Scan for the cell matching the given text and deliver its (X, Y) coordinate at center. 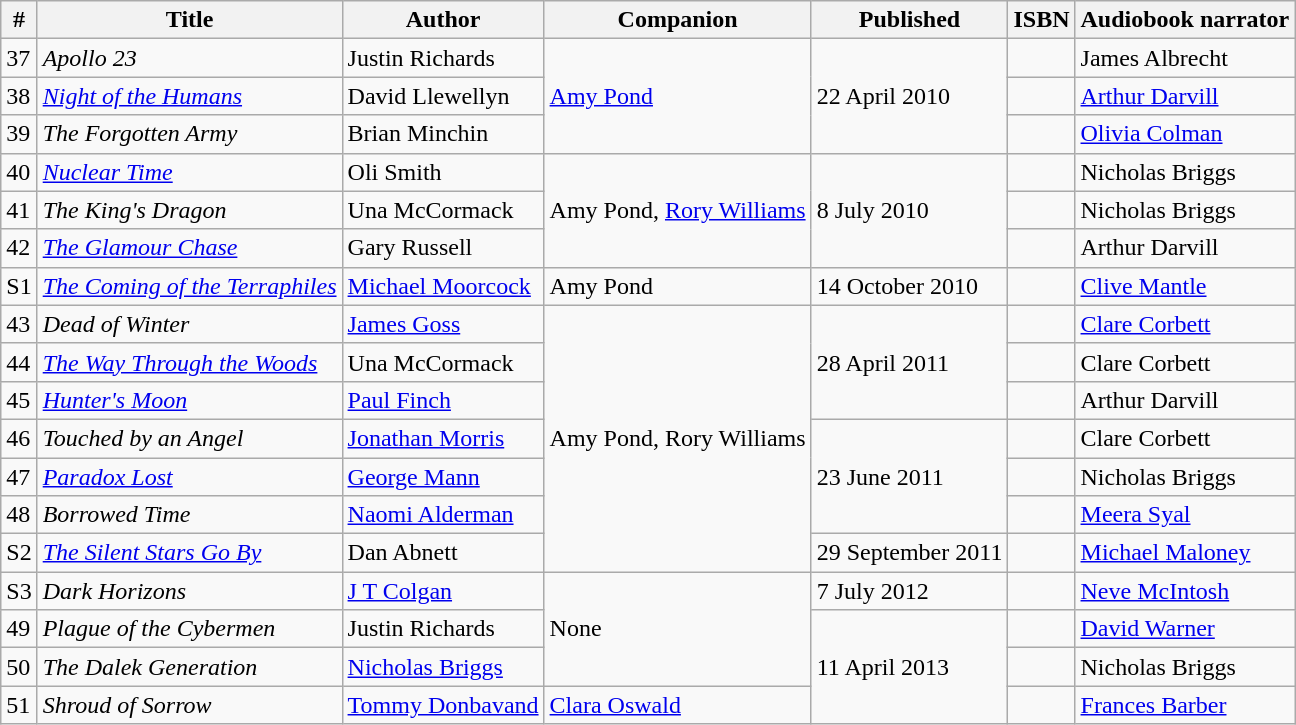
ISBN (1042, 20)
S2 (19, 553)
The King's Dragon (190, 210)
Companion (678, 20)
James Goss (443, 324)
David Warner (1185, 629)
Plague of the Cybermen (190, 629)
47 (19, 477)
Neve McIntosh (1185, 591)
Title (190, 20)
37 (19, 58)
14 October 2010 (910, 286)
40 (19, 172)
The Way Through the Woods (190, 362)
Paul Finch (443, 400)
Paradox Lost (190, 477)
Olivia Colman (1185, 134)
Dark Horizons (190, 591)
49 (19, 629)
22 April 2010 (910, 96)
23 June 2011 (910, 476)
43 (19, 324)
Frances Barber (1185, 705)
Brian Minchin (443, 134)
28 April 2011 (910, 362)
Dan Abnett (443, 553)
Author (443, 20)
The Forgotten Army (190, 134)
Published (910, 20)
James Albrecht (1185, 58)
None (678, 629)
39 (19, 134)
Meera Syal (1185, 515)
Michael Moorcock (443, 286)
38 (19, 96)
# (19, 20)
Tommy Donbavand (443, 705)
George Mann (443, 477)
Borrowed Time (190, 515)
The Silent Stars Go By (190, 553)
Jonathan Morris (443, 438)
Nuclear Time (190, 172)
50 (19, 667)
Dead of Winter (190, 324)
11 April 2013 (910, 667)
Naomi Alderman (443, 515)
Michael Maloney (1185, 553)
7 July 2012 (910, 591)
48 (19, 515)
Audiobook narrator (1185, 20)
Hunter's Moon (190, 400)
41 (19, 210)
29 September 2011 (910, 553)
Clive Mantle (1185, 286)
Apollo 23 (190, 58)
S1 (19, 286)
The Glamour Chase (190, 248)
Touched by an Angel (190, 438)
42 (19, 248)
The Dalek Generation (190, 667)
David Llewellyn (443, 96)
The Coming of the Terraphiles (190, 286)
46 (19, 438)
51 (19, 705)
Gary Russell (443, 248)
J T Colgan (443, 591)
45 (19, 400)
S3 (19, 591)
Oli Smith (443, 172)
Clara Oswald (678, 705)
44 (19, 362)
8 July 2010 (910, 210)
Night of the Humans (190, 96)
Shroud of Sorrow (190, 705)
